Find where the given text appears and provide that cell's center as [x, y] coordinate. 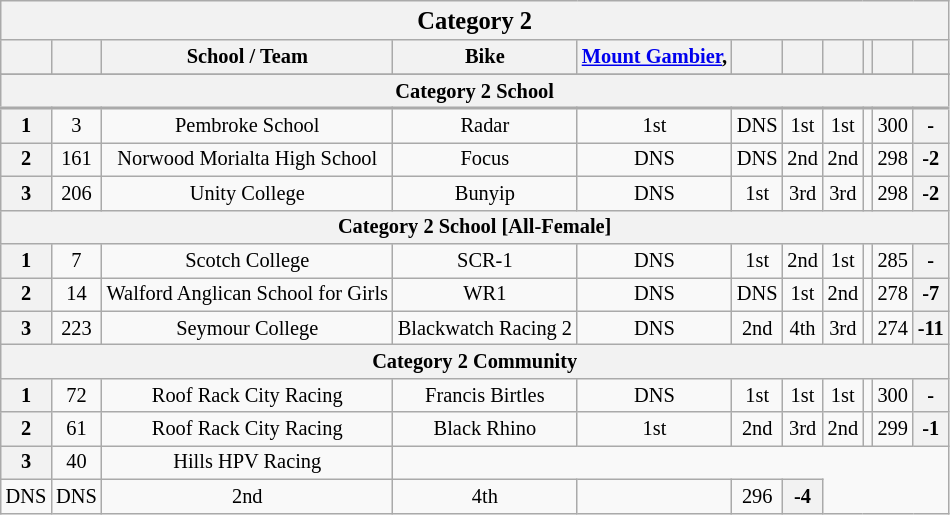
Scotch College [248, 260]
Seymour College [248, 328]
Black Rhino [485, 429]
Francis Birtles [485, 395]
-1 [931, 429]
-11 [931, 328]
Mount Gambier, [654, 57]
Bunyip [485, 193]
-7 [931, 294]
72 [76, 395]
161 [76, 159]
274 [893, 328]
Category 2 [475, 20]
School / Team [248, 57]
Radar [485, 125]
WR1 [485, 294]
Hills HPV Racing [248, 462]
SCR-1 [485, 260]
Focus [485, 159]
Category 2 School [All-Female] [475, 227]
206 [76, 193]
278 [893, 294]
223 [76, 328]
285 [893, 260]
Unity College [248, 193]
-4 [802, 496]
Pembroke School [248, 125]
296 [757, 496]
299 [893, 429]
Category 2 School [475, 91]
Walford Anglican School for Girls [248, 294]
Blackwatch Racing 2 [485, 328]
7 [76, 260]
Norwood Morialta High School [248, 159]
Category 2 Community [475, 361]
Bike [485, 57]
14 [76, 294]
40 [76, 462]
61 [76, 429]
